Search for the cell housing the specified text and yield its (X, Y) center coordinate. 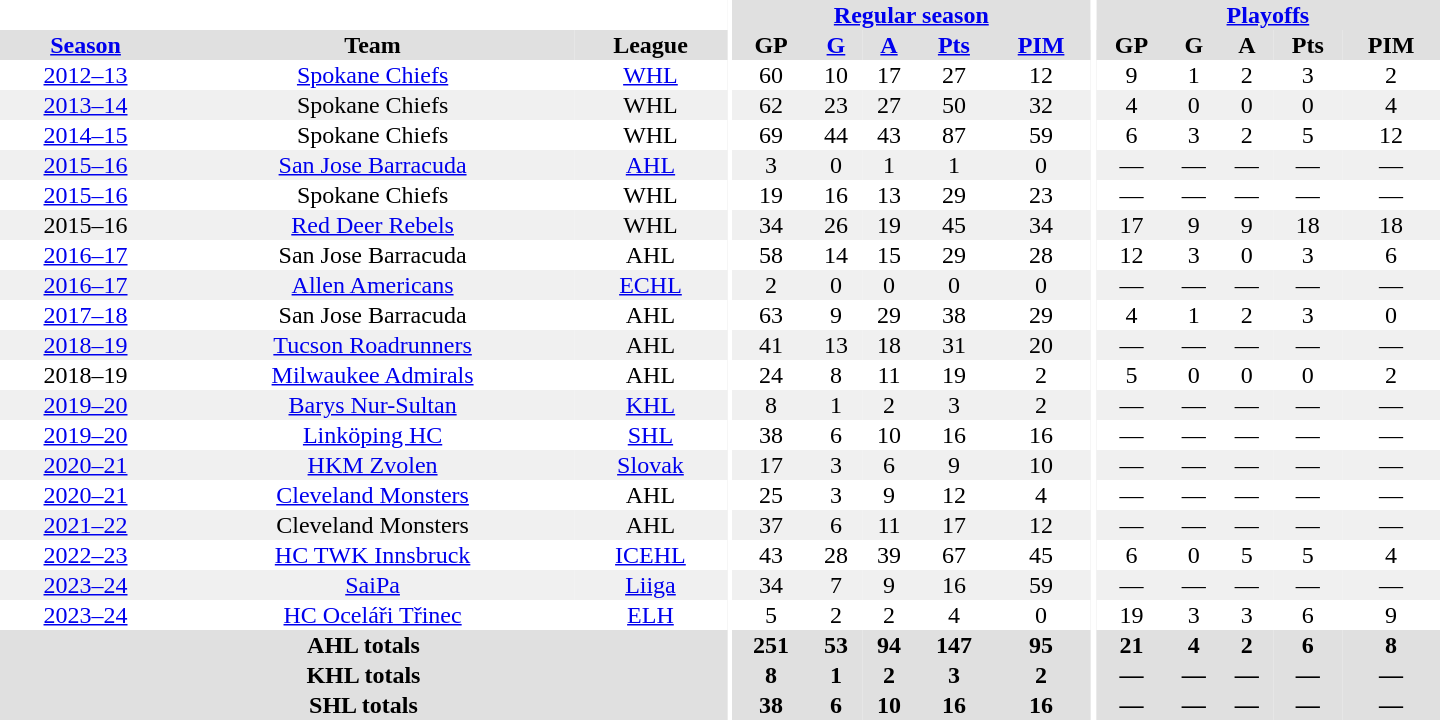
Tucson Roadrunners (372, 345)
HC Oceláři Třinec (372, 615)
95 (1041, 645)
Red Deer Rebels (372, 225)
26 (836, 225)
2017–18 (86, 315)
31 (954, 345)
15 (888, 255)
ICEHL (650, 555)
25 (772, 495)
2013–14 (86, 105)
SaiPa (372, 585)
Linköping HC (372, 435)
87 (954, 135)
24 (772, 375)
44 (836, 135)
37 (772, 525)
41 (772, 345)
Milwaukee Admirals (372, 375)
ECHL (650, 285)
67 (954, 555)
Liiga (650, 585)
SHL totals (364, 705)
Allen Americans (372, 285)
Team (372, 45)
KHL totals (364, 675)
Regular season (912, 15)
HC TWK Innsbruck (372, 555)
Season (86, 45)
AHL totals (364, 645)
7 (836, 585)
HKM Zvolen (372, 465)
14 (836, 255)
2021–22 (86, 525)
League (650, 45)
53 (836, 645)
147 (954, 645)
32 (1041, 105)
Slovak (650, 465)
63 (772, 315)
2022–23 (86, 555)
SHL (650, 435)
2012–13 (86, 75)
2014–15 (86, 135)
Barys Nur-Sultan (372, 405)
Playoffs (1268, 15)
39 (888, 555)
ELH (650, 615)
62 (772, 105)
KHL (650, 405)
21 (1132, 645)
94 (888, 645)
20 (1041, 345)
60 (772, 75)
58 (772, 255)
69 (772, 135)
50 (954, 105)
251 (772, 645)
